Return the (X, Y) coordinate for the center point of the cell that contains the specified text.  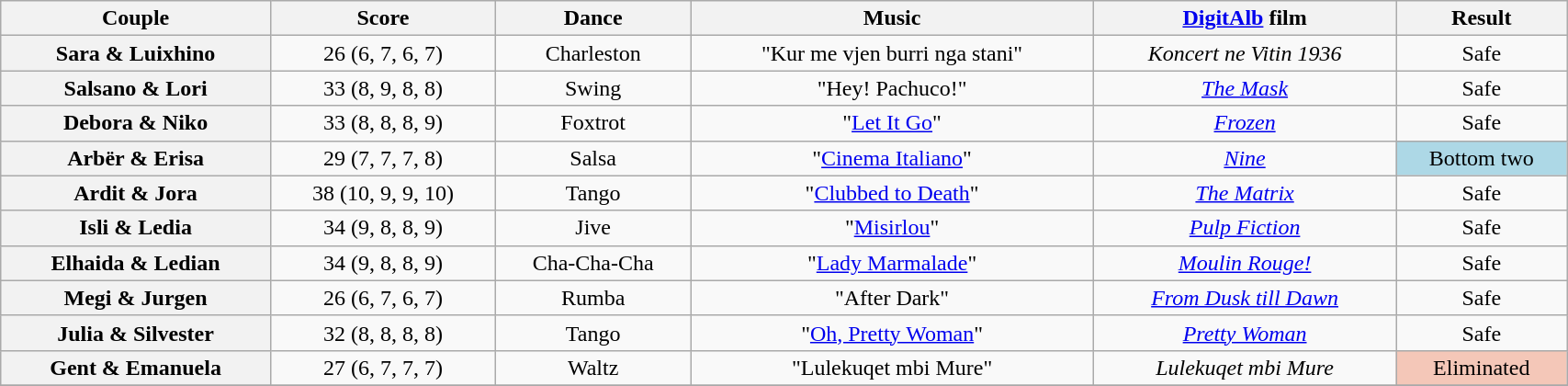
32 (8, 8, 8, 8) (382, 333)
38 (10, 9, 9, 10) (382, 193)
Nine (1245, 158)
Rumba (592, 298)
Lulekuqet mbi Mure (1245, 368)
"Clubbed to Death" (892, 193)
Frozen (1245, 123)
"Lady Marmalade" (892, 263)
Ardit & Jora (136, 193)
Moulin Rouge! (1245, 263)
Result (1482, 18)
"Misirlou" (892, 228)
Megi & Jurgen (136, 298)
Waltz (592, 368)
"Hey! Pachuco!" (892, 88)
27 (6, 7, 7, 7) (382, 368)
"After Dark" (892, 298)
Bottom two (1482, 158)
Arbër & Erisa (136, 158)
DigitAlb film (1245, 18)
Eliminated (1482, 368)
"Cinema Italiano" (892, 158)
From Dusk till Dawn (1245, 298)
Julia & Silvester (136, 333)
Salsa (592, 158)
Cha-Cha-Cha (592, 263)
Jive (592, 228)
The Matrix (1245, 193)
"Lulekuqet mbi Mure" (892, 368)
Pulp Fiction (1245, 228)
The Mask (1245, 88)
Music (892, 18)
Couple (136, 18)
Foxtrot (592, 123)
Charleston (592, 53)
Dance (592, 18)
Gent & Emanuela (136, 368)
Pretty Woman (1245, 333)
Isli & Ledia (136, 228)
29 (7, 7, 7, 8) (382, 158)
"Kur me vjen burri nga stani" (892, 53)
33 (8, 9, 8, 8) (382, 88)
Elhaida & Ledian (136, 263)
"Oh, Pretty Woman" (892, 333)
"Let It Go" (892, 123)
Swing (592, 88)
Sara & Luixhino (136, 53)
Score (382, 18)
Debora & Niko (136, 123)
Koncert ne Vitin 1936 (1245, 53)
Salsano & Lori (136, 88)
33 (8, 8, 8, 9) (382, 123)
